Return [X, Y] of the center of cell containing provided text 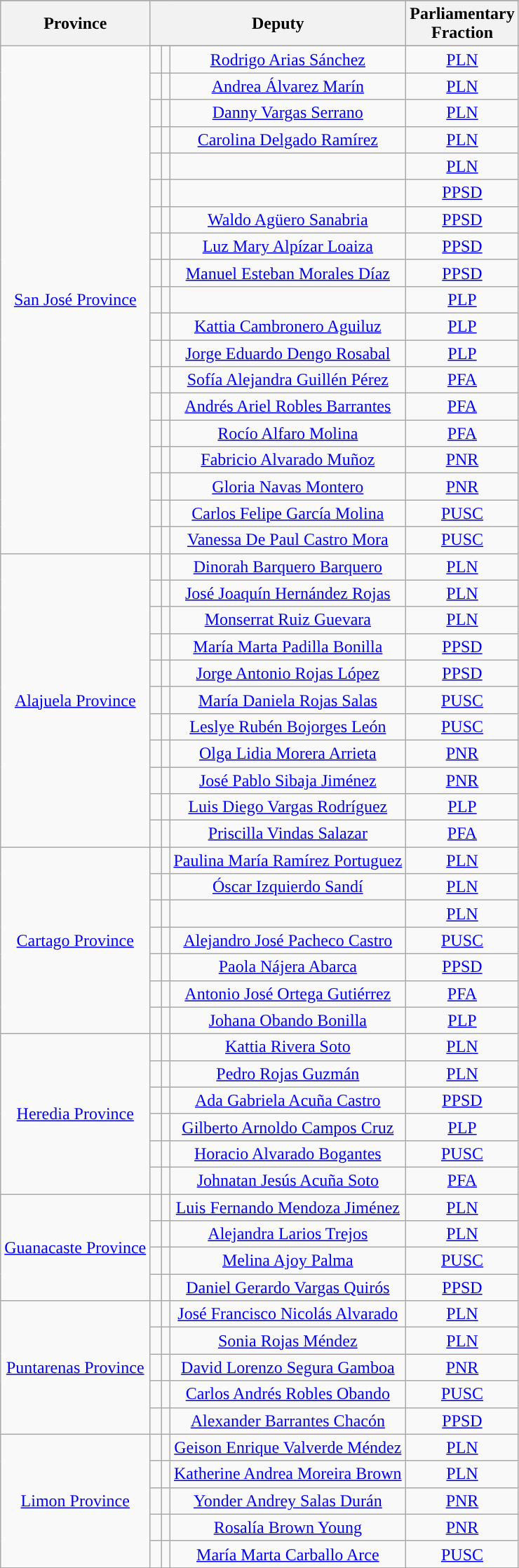
José Joaquín Hernández Rojas [288, 593]
Limon Province [76, 1501]
Jorge Antonio Rojas López [288, 673]
María Marta Carballo Arce [288, 1554]
Waldo Agüero Sanabria [288, 219]
Guanacaste Province [76, 1247]
Alajuela Province [76, 700]
Carlos Felipe García Molina [288, 513]
Manuel Esteban Morales Díaz [288, 273]
Pedro Rojas Guzmán [288, 1074]
Leslye Rubén Bojorges León [288, 726]
Alejandro José Pacheco Castro [288, 940]
Fabricio Alvarado Muñoz [288, 460]
Gloria Navas Montero [288, 487]
Jorge Eduardo Dengo Rosabal [288, 353]
Yonder Andrey Salas Durán [288, 1501]
José Pablo Sibaja Jiménez [288, 780]
Ada Gabriela Acuña Castro [288, 1100]
Paulina María Ramírez Portuguez [288, 860]
Carolina Delgado Ramírez [288, 140]
Sofía Alejandra Guillén Pérez [288, 380]
María Daniela Rojas Salas [288, 700]
Luz Mary Alpízar Loaiza [288, 246]
Alejandra Larios Trejos [288, 1234]
Antonio José Ortega Gutiérrez [288, 994]
Deputy [278, 24]
Kattia Cambronero Aguiluz [288, 326]
Daniel Gerardo Vargas Quirós [288, 1287]
Carlos Andrés Robles Obando [288, 1394]
Luis Fernando Mendoza Jiménez [288, 1207]
Dinorah Barquero Barquero [288, 567]
Johana Obando Bonilla [288, 1020]
Sonia Rojas Méndez [288, 1341]
María Marta Padilla Bonilla [288, 647]
Johnatan Jesús Acuña Soto [288, 1180]
Danny Vargas Serrano [288, 113]
Vanessa De Paul Castro Mora [288, 540]
Luis Diego Vargas Rodríguez [288, 807]
Andrea Álvarez Marín [288, 86]
Monserrat Ruiz Guevara [288, 620]
José Francisco Nicolás Alvarado [288, 1314]
Olga Lidia Morera Arrieta [288, 753]
Melina Ajoy Palma [288, 1261]
ParliamentaryFraction [462, 24]
Puntarenas Province [76, 1367]
San José Province [76, 300]
Province [76, 24]
Óscar Izquierdo Sandí [288, 887]
Geison Enrique Valverde Méndez [288, 1447]
Heredia Province [76, 1114]
Paola Nájera Abarca [288, 967]
Horacio Alvarado Bogantes [288, 1154]
Rodrigo Arias Sánchez [288, 60]
Rosalía Brown Young [288, 1527]
Katherine Andrea Moreira Brown [288, 1474]
Cartago Province [76, 940]
Rocío Alfaro Molina [288, 433]
Andrés Ariel Robles Barrantes [288, 407]
Priscilla Vindas Salazar [288, 834]
David Lorenzo Segura Gamboa [288, 1367]
Gilberto Arnoldo Campos Cruz [288, 1127]
Alexander Barrantes Chacón [288, 1421]
Kattia Rivera Soto [288, 1047]
